Locate the cell with the specified text and output its (x, y) center coordinate. 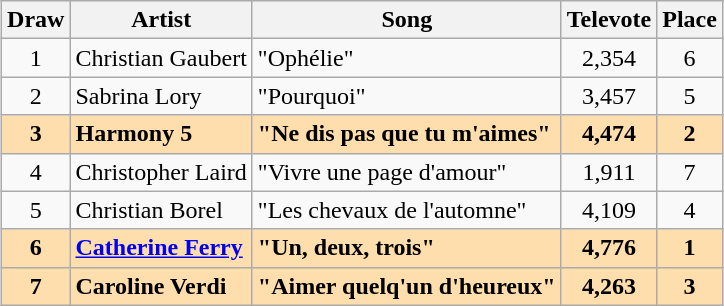
"Les chevaux de l'automne" (406, 210)
Televote (608, 20)
Harmony 5 (161, 134)
1,911 (608, 172)
Artist (161, 20)
Caroline Verdi (161, 286)
Place (690, 20)
4,474 (608, 134)
4,776 (608, 248)
"Pourquoi" (406, 96)
4,263 (608, 286)
4,109 (608, 210)
Christian Borel (161, 210)
Catherine Ferry (161, 248)
Christian Gaubert (161, 58)
Draw (36, 20)
Song (406, 20)
"Ne dis pas que tu m'aimes" (406, 134)
"Ophélie" (406, 58)
2,354 (608, 58)
"Un, deux, trois" (406, 248)
Christopher Laird (161, 172)
"Aimer quelq'un d'heureux" (406, 286)
Sabrina Lory (161, 96)
"Vivre une page d'amour" (406, 172)
3,457 (608, 96)
